From the cell containing the given text, extract its center point as [x, y] coordinate. 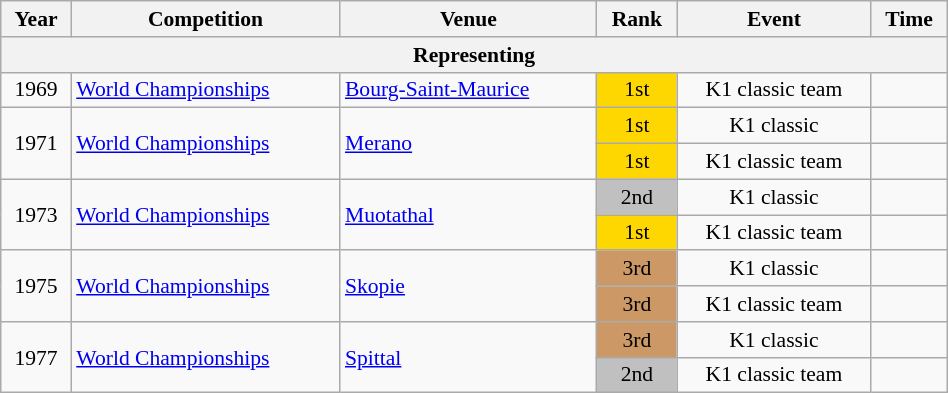
1977 [36, 358]
Spittal [468, 358]
Muotathal [468, 214]
Venue [468, 19]
1969 [36, 90]
1973 [36, 214]
Time [909, 19]
Skopie [468, 286]
1971 [36, 144]
Year [36, 19]
Representing [474, 55]
Rank [637, 19]
Merano [468, 144]
1975 [36, 286]
Event [774, 19]
Bourg-Saint-Maurice [468, 90]
Competition [206, 19]
